Identify which cell holds the provided text, then report its (x, y) central coordinate. 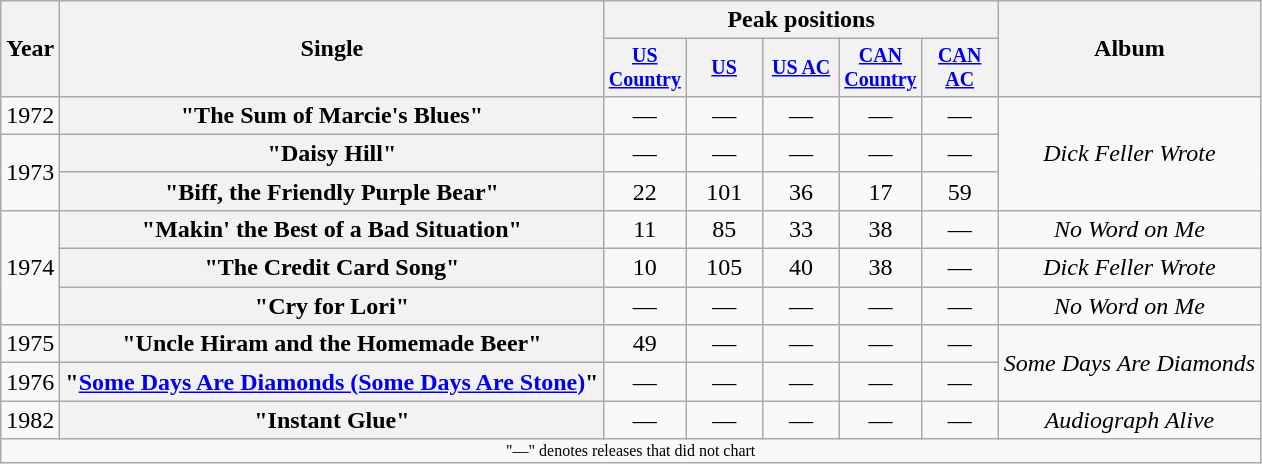
Album (1129, 49)
10 (645, 268)
CAN AC (960, 68)
"The Sum of Marcie's Blues" (332, 115)
1976 (30, 382)
"Makin' the Best of a Bad Situation" (332, 229)
1982 (30, 420)
"Instant Glue" (332, 420)
Single (332, 49)
11 (645, 229)
1973 (30, 172)
"Biff, the Friendly Purple Bear" (332, 191)
CAN Country (881, 68)
59 (960, 191)
"Some Days Are Diamonds (Some Days Are Stone)" (332, 382)
"The Credit Card Song" (332, 268)
17 (881, 191)
40 (802, 268)
"Cry for Lori" (332, 306)
Year (30, 49)
Peak positions (801, 20)
101 (724, 191)
US AC (802, 68)
US Country (645, 68)
"Daisy Hill" (332, 153)
36 (802, 191)
33 (802, 229)
US (724, 68)
"—" denotes releases that did not chart (631, 451)
49 (645, 344)
Some Days Are Diamonds (1129, 363)
1974 (30, 267)
Audiograph Alive (1129, 420)
"Uncle Hiram and the Homemade Beer" (332, 344)
105 (724, 268)
22 (645, 191)
1975 (30, 344)
1972 (30, 115)
85 (724, 229)
